For the text-containing cell, return its midpoint in [x, y] coordinate format. 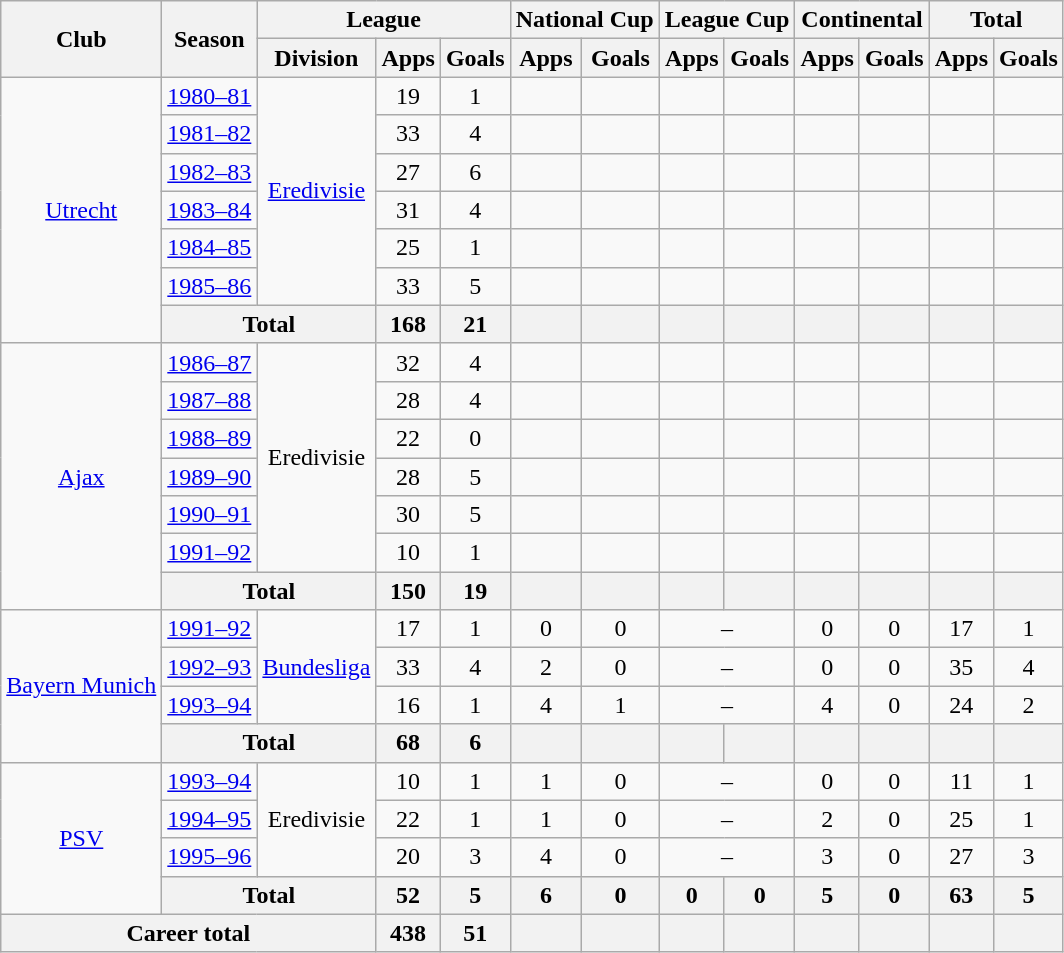
1982–83 [210, 172]
21 [475, 324]
438 [408, 933]
Club [82, 39]
1989–90 [210, 477]
20 [408, 857]
Division [316, 58]
Bayern Munich [82, 686]
63 [961, 895]
Season [210, 39]
51 [475, 933]
1995–96 [210, 857]
1990–91 [210, 515]
Ajax [82, 476]
1983–84 [210, 210]
11 [961, 781]
32 [408, 362]
1980–81 [210, 96]
24 [961, 705]
16 [408, 705]
Bundesliga [316, 667]
1987–88 [210, 400]
1985–86 [210, 286]
Continental [862, 20]
35 [961, 667]
150 [408, 591]
1994–95 [210, 819]
Career total [188, 933]
National Cup [584, 20]
League Cup [727, 20]
1981–82 [210, 134]
1988–89 [210, 438]
Utrecht [82, 210]
PSV [82, 838]
31 [408, 210]
1992–93 [210, 667]
68 [408, 743]
1984–85 [210, 248]
52 [408, 895]
30 [408, 515]
1986–87 [210, 362]
League [384, 20]
168 [408, 324]
